Scan for the cell matching the given text and deliver its [x, y] coordinate at center. 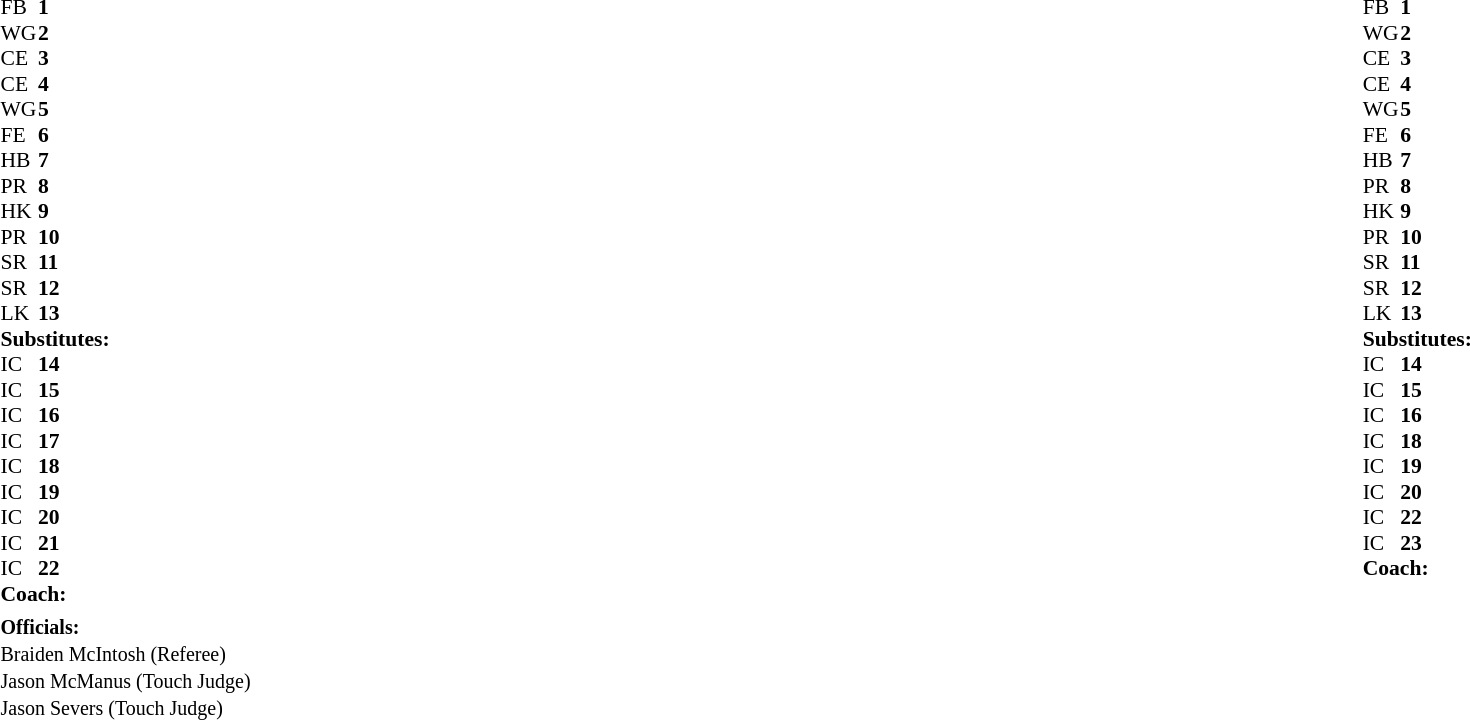
Coach: [54, 594]
17 [57, 441]
23 [1419, 543]
21 [57, 543]
Substitutes: [54, 339]
